Find where the given text appears and provide that cell's center as (X, Y) coordinate. 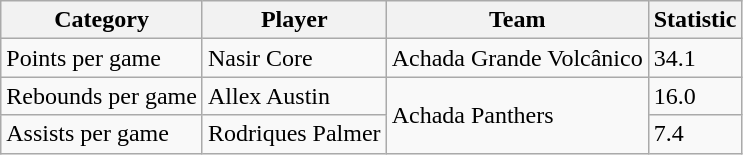
Player (294, 20)
7.4 (695, 134)
16.0 (695, 96)
Rebounds per game (102, 96)
Statistic (695, 20)
Points per game (102, 58)
Category (102, 20)
34.1 (695, 58)
Assists per game (102, 134)
Allex Austin (294, 96)
Achada Panthers (517, 115)
Nasir Core (294, 58)
Rodriques Palmer (294, 134)
Team (517, 20)
Achada Grande Volcânico (517, 58)
